For the text-containing cell, return its midpoint in (x, y) coordinate format. 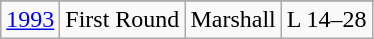
First Round (122, 20)
Marshall (233, 20)
L 14–28 (326, 20)
1993 (30, 20)
